Output the [X, Y] coordinate of the center of the cell containing the given text.  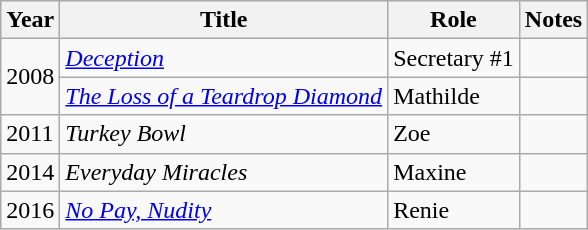
Turkey Bowl [224, 134]
Year [30, 20]
Everyday Miracles [224, 172]
2016 [30, 210]
Renie [454, 210]
2011 [30, 134]
The Loss of a Teardrop Diamond [224, 96]
No Pay, Nudity [224, 210]
Zoe [454, 134]
2008 [30, 77]
Notes [553, 20]
Title [224, 20]
2014 [30, 172]
Mathilde [454, 96]
Deception [224, 58]
Maxine [454, 172]
Role [454, 20]
Secretary #1 [454, 58]
